From the cell containing the given text, extract its center point as [x, y] coordinate. 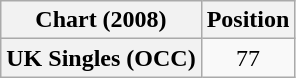
Position [248, 20]
UK Singles (OCC) [101, 58]
Chart (2008) [101, 20]
77 [248, 58]
